Pinpoint the cell where the given text exists, returning its [x, y] midpoint coordinate. 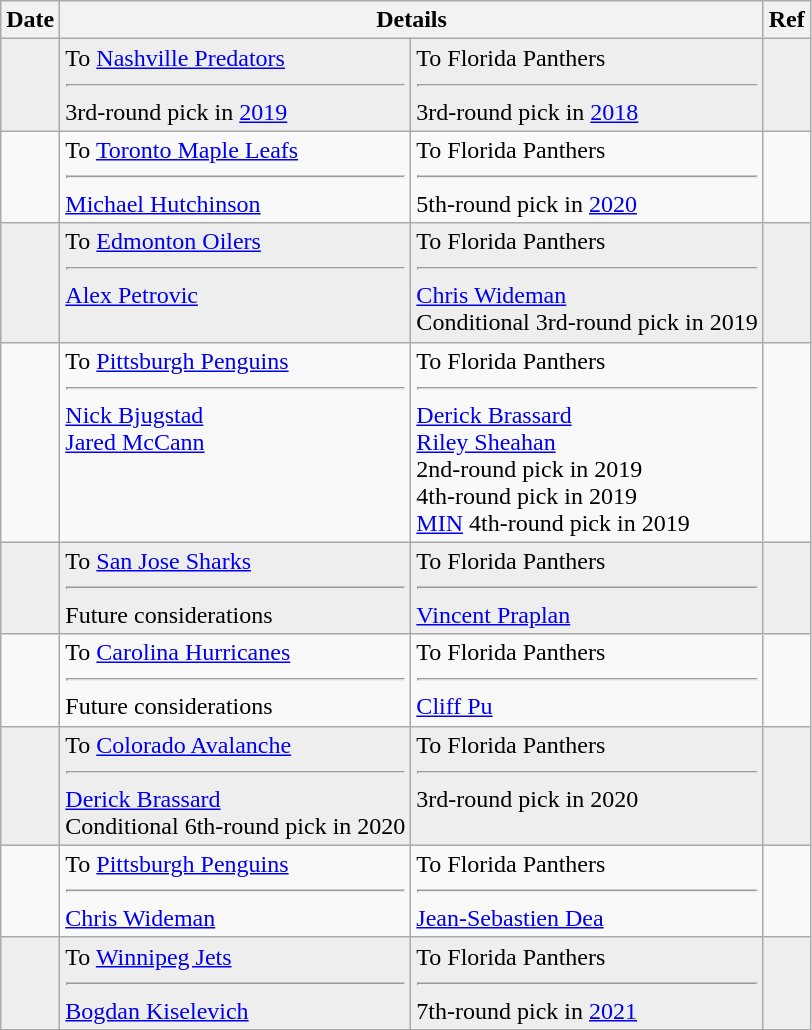
To Florida Panthers7th-round pick in 2021 [587, 983]
To Florida Panthers5th-round pick in 2020 [587, 177]
To Pittsburgh PenguinsChris Wideman [236, 891]
To Winnipeg JetsBogdan Kiselevich [236, 983]
To Toronto Maple LeafsMichael Hutchinson [236, 177]
To San Jose SharksFuture considerations [236, 588]
To Colorado AvalancheDerick BrassardConditional 6th-round pick in 2020 [236, 786]
To Florida PanthersDerick BrassardRiley Sheahan2nd-round pick in 20194th-round pick in 2019MIN 4th-round pick in 2019 [587, 442]
To Florida PanthersJean-Sebastien Dea [587, 891]
Ref [786, 20]
To Florida PanthersChris WidemanConditional 3rd-round pick in 2019 [587, 282]
To Carolina HurricanesFuture considerations [236, 680]
To Nashville Predators3rd-round pick in 2019 [236, 85]
To Pittsburgh PenguinsNick BjugstadJared McCann [236, 442]
To Florida PanthersVincent Praplan [587, 588]
To Florida Panthers3rd-round pick in 2018 [587, 85]
Details [412, 20]
To Florida Panthers3rd-round pick in 2020 [587, 786]
Date [30, 20]
To Edmonton OilersAlex Petrovic [236, 282]
To Florida PanthersCliff Pu [587, 680]
